Extract the (x, y) coordinate from the center of the cell holding the provided text.  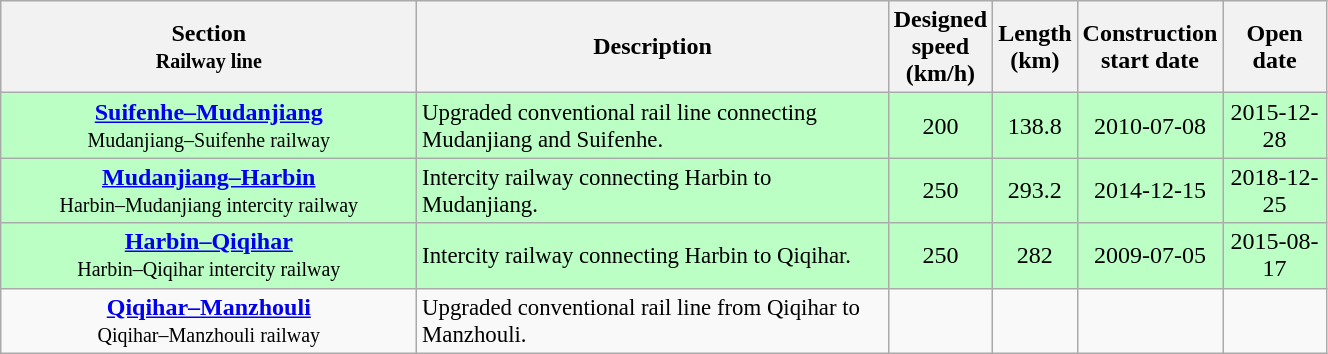
Description (652, 47)
Qiqihar–Manzhouli Qiqihar–Manzhouli railway (209, 320)
282 (1035, 256)
138.8 (1035, 126)
Suifenhe–Mudanjiang Mudanjiang–Suifenhe railway (209, 126)
Designed speed (km/h) (940, 47)
2018-12-25 (1275, 190)
Mudanjiang–Harbin Harbin–Mudanjiang intercity railway (209, 190)
2009-07-05 (1150, 256)
2014-12-15 (1150, 190)
Open date (1275, 47)
Upgraded conventional rail line connecting Mudanjiang and Suifenhe. (652, 126)
Length (km) (1035, 47)
2015-12-28 (1275, 126)
Intercity railway connecting Harbin to Qiqihar. (652, 256)
Upgraded conventional rail line from Qiqihar to Manzhouli. (652, 320)
Construction start date (1150, 47)
Harbin–Qiqihar Harbin–Qiqihar intercity railway (209, 256)
Section Railway line (209, 47)
Intercity railway connecting Harbin to Mudanjiang. (652, 190)
2010-07-08 (1150, 126)
2015-08-17 (1275, 256)
293.2 (1035, 190)
200 (940, 126)
